Capture the cell that displays the provided text and extract its [X, Y] central coordinate. 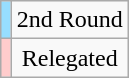
2nd Round [70, 20]
Relegated [70, 58]
